Search for the cell housing the specified text and yield its [x, y] center coordinate. 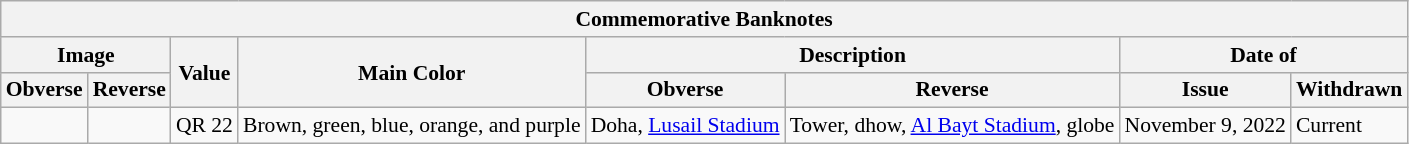
Date of [1264, 55]
Main Color [412, 72]
Withdrawn [1349, 90]
Brown, green, blue, orange, and purple [412, 126]
Value [204, 72]
Image [86, 55]
Issue [1206, 90]
November 9, 2022 [1206, 126]
Commemorative Banknotes [704, 19]
Current [1349, 126]
Tower, dhow, Al Bayt Stadium, globe [952, 126]
Description [853, 55]
QR 22 [204, 126]
Doha, Lusail Stadium [686, 126]
